Pinpoint the cell where the given text exists, returning its (X, Y) midpoint coordinate. 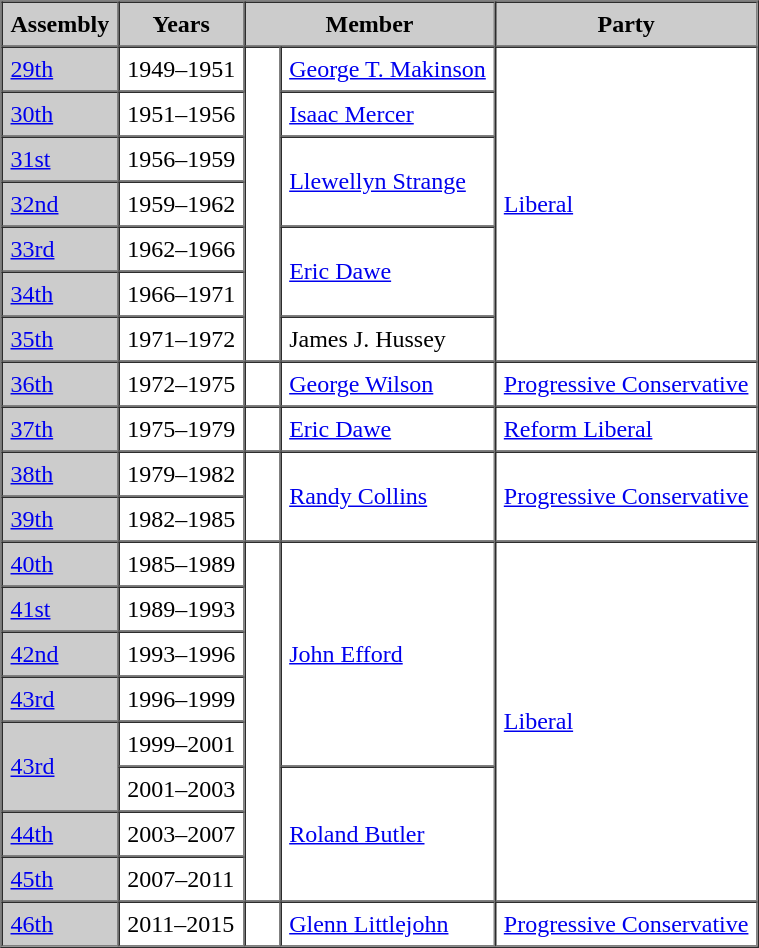
Assembly (60, 24)
Roland Butler (388, 834)
George T. Makinson (388, 68)
46th (60, 924)
Party (626, 24)
George Wilson (388, 384)
41st (60, 608)
34th (60, 294)
2011–2015 (181, 924)
Member (370, 24)
1962–1966 (181, 248)
31st (60, 158)
1982–1985 (181, 518)
44th (60, 834)
John Efford (388, 654)
1996–1999 (181, 698)
1979–1982 (181, 474)
1975–1979 (181, 428)
James J. Hussey (388, 338)
40th (60, 564)
2001–2003 (181, 788)
1989–1993 (181, 608)
38th (60, 474)
35th (60, 338)
1966–1971 (181, 294)
2003–2007 (181, 834)
Randy Collins (388, 497)
Llewellyn Strange (388, 181)
1972–1975 (181, 384)
Glenn Littlejohn (388, 924)
36th (60, 384)
37th (60, 428)
1993–1996 (181, 654)
1985–1989 (181, 564)
33rd (60, 248)
1949–1951 (181, 68)
39th (60, 518)
1971–1972 (181, 338)
42nd (60, 654)
1959–1962 (181, 204)
2007–2011 (181, 878)
1999–2001 (181, 744)
30th (60, 114)
45th (60, 878)
Years (181, 24)
1951–1956 (181, 114)
Isaac Mercer (388, 114)
29th (60, 68)
Reform Liberal (626, 428)
1956–1959 (181, 158)
32nd (60, 204)
